Provide the [X, Y] coordinate of the cell's center where the given text is located.  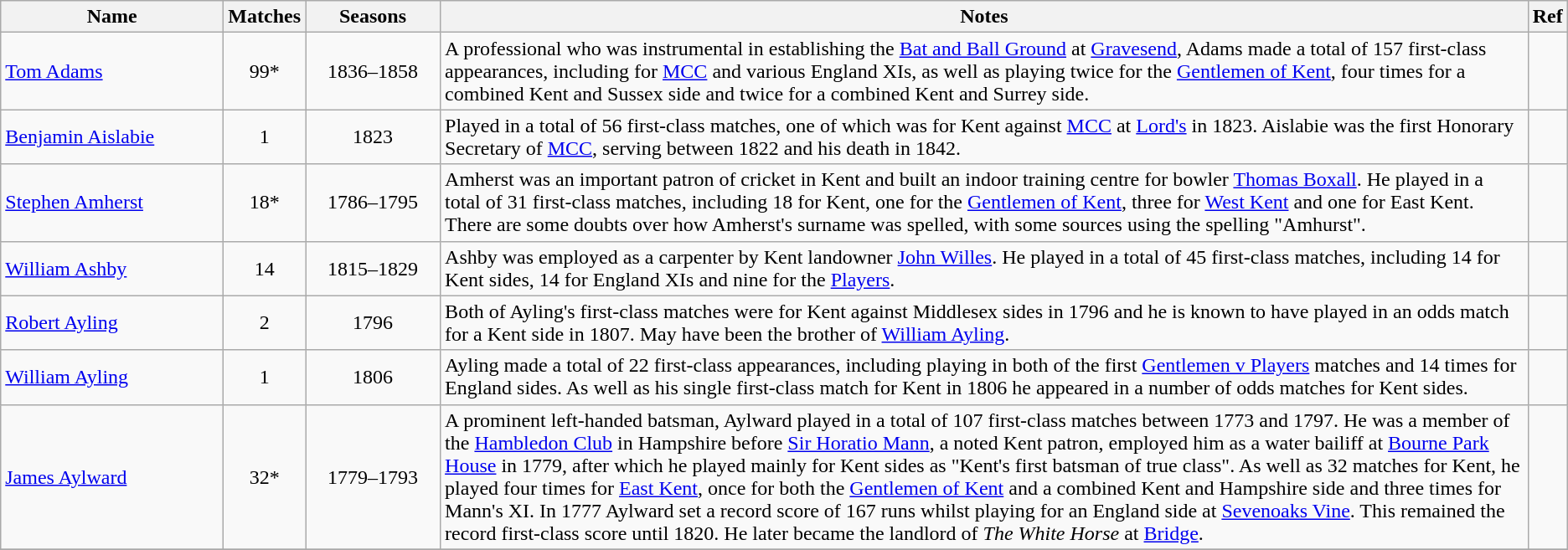
1786–1795 [374, 203]
99* [265, 71]
1796 [374, 323]
Benjamin Aislabie [112, 137]
Seasons [374, 17]
Matches [265, 17]
14 [265, 268]
2 [265, 323]
1779–1793 [374, 477]
James Aylward [112, 477]
Stephen Amherst [112, 203]
Name [112, 17]
1815–1829 [374, 268]
Tom Adams [112, 71]
1806 [374, 377]
William Ayling [112, 377]
Notes [985, 17]
32* [265, 477]
Ref [1548, 17]
18* [265, 203]
1836–1858 [374, 71]
Robert Ayling [112, 323]
1823 [374, 137]
William Ashby [112, 268]
